Determine the (x, y) coordinate at the center of the cell enclosing the given text.  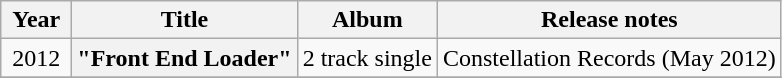
Album (367, 20)
Year (36, 20)
"Front End Loader" (184, 58)
Constellation Records (May 2012) (609, 58)
2 track single (367, 58)
Title (184, 20)
2012 (36, 58)
Release notes (609, 20)
